Identify which cell holds the provided text, then report its (x, y) central coordinate. 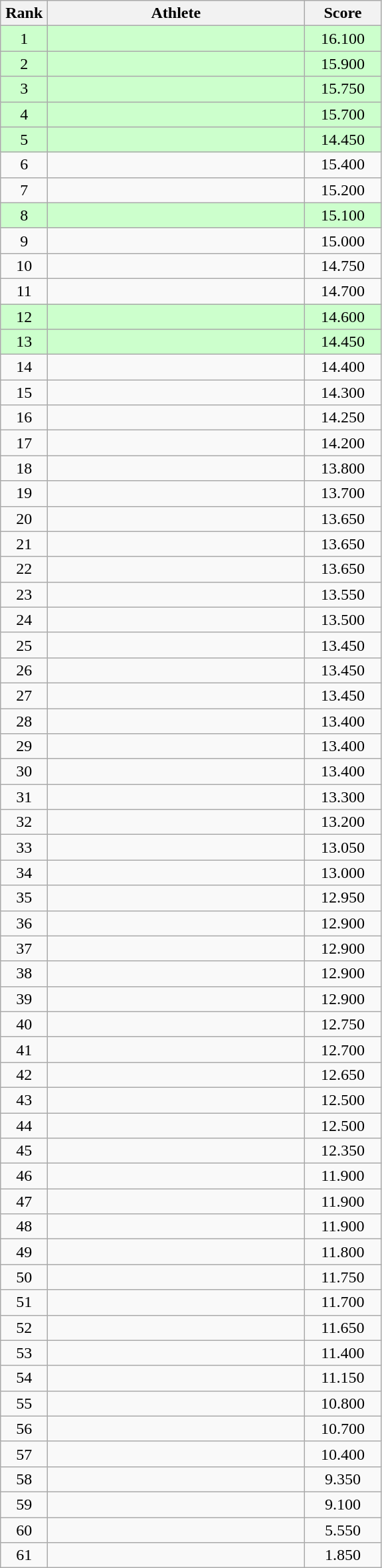
11.650 (343, 1328)
11.800 (343, 1252)
12.950 (343, 898)
13.700 (343, 493)
20 (24, 519)
11.150 (343, 1378)
15.200 (343, 190)
6 (24, 165)
30 (24, 772)
10.700 (343, 1429)
58 (24, 1479)
23 (24, 594)
13.200 (343, 822)
15.400 (343, 165)
9.100 (343, 1504)
7 (24, 190)
13.800 (343, 468)
11 (24, 291)
36 (24, 923)
16 (24, 418)
11.700 (343, 1302)
15 (24, 392)
32 (24, 822)
12.350 (343, 1151)
2 (24, 64)
14 (24, 367)
12.700 (343, 1049)
15.900 (343, 64)
13.300 (343, 797)
14.750 (343, 266)
15.700 (343, 114)
46 (24, 1176)
27 (24, 695)
39 (24, 999)
40 (24, 1024)
26 (24, 670)
1 (24, 39)
14.400 (343, 367)
29 (24, 746)
35 (24, 898)
25 (24, 645)
9 (24, 240)
52 (24, 1328)
18 (24, 468)
47 (24, 1201)
38 (24, 974)
45 (24, 1151)
48 (24, 1227)
12.650 (343, 1075)
59 (24, 1504)
4 (24, 114)
57 (24, 1454)
13.000 (343, 873)
44 (24, 1126)
53 (24, 1353)
11.400 (343, 1353)
50 (24, 1277)
43 (24, 1100)
13.500 (343, 620)
12.750 (343, 1024)
5 (24, 139)
51 (24, 1302)
19 (24, 493)
14.300 (343, 392)
56 (24, 1429)
5.550 (343, 1529)
1.850 (343, 1555)
13 (24, 342)
15.000 (343, 240)
54 (24, 1378)
3 (24, 89)
42 (24, 1075)
Rank (24, 13)
10.800 (343, 1403)
34 (24, 873)
49 (24, 1252)
10.400 (343, 1454)
15.750 (343, 89)
41 (24, 1049)
60 (24, 1529)
24 (24, 620)
13.550 (343, 594)
8 (24, 215)
28 (24, 721)
14.700 (343, 291)
13.050 (343, 847)
Score (343, 13)
9.350 (343, 1479)
14.250 (343, 418)
Athlete (176, 13)
11.750 (343, 1277)
14.200 (343, 443)
55 (24, 1403)
33 (24, 847)
22 (24, 569)
17 (24, 443)
10 (24, 266)
16.100 (343, 39)
21 (24, 544)
61 (24, 1555)
14.600 (343, 317)
31 (24, 797)
37 (24, 948)
15.100 (343, 215)
12 (24, 317)
